Detect which cell encompasses the target text, then output its [x, y] center coordinate. 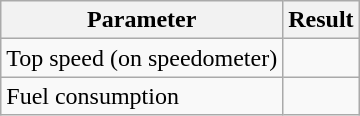
Fuel consumption [142, 96]
Result [321, 20]
Parameter [142, 20]
Top speed (on speedometer) [142, 58]
